Return [x, y] of the center of cell containing provided text 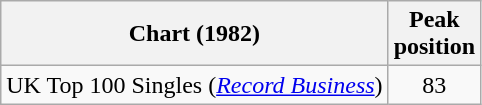
Chart (1982) [194, 34]
83 [434, 85]
UK Top 100 Singles (Record Business) [194, 85]
Peakposition [434, 34]
